Find where the given text appears and provide that cell's center as [X, Y] coordinate. 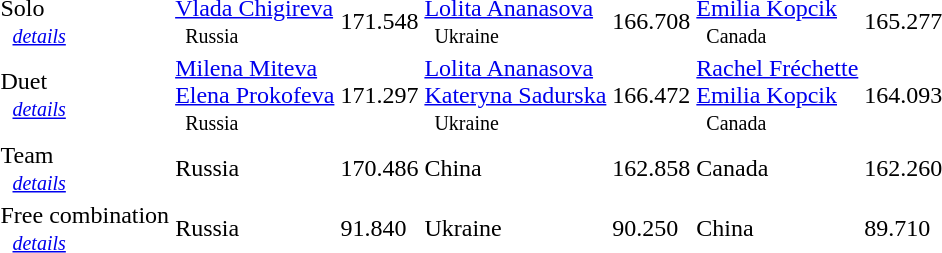
China [516, 168]
Lolita Ananasova Kateryna Sadurska Ukraine [516, 95]
Russia [255, 168]
171.297 [380, 95]
Milena Miteva Elena Prokofeva Russia [255, 95]
162.858 [652, 168]
166.472 [652, 95]
Rachel Fréchette Emilia Kopcik Canada [778, 95]
170.486 [380, 168]
Canada [778, 168]
